Provide the (X, Y) coordinate of the cell's center where the given text is located.  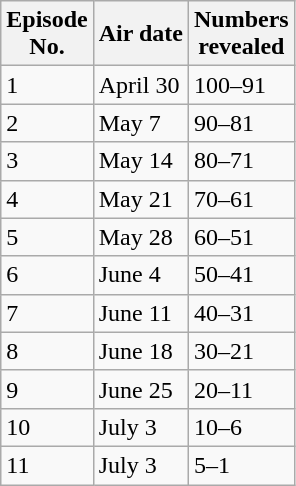
June 25 (140, 389)
20–11 (241, 389)
June 4 (140, 275)
June 18 (140, 351)
May 28 (140, 237)
80–71 (241, 161)
5–1 (241, 465)
100–91 (241, 85)
70–61 (241, 199)
May 7 (140, 123)
Numbersrevealed (241, 34)
9 (47, 389)
April 30 (140, 85)
May 21 (140, 199)
60–51 (241, 237)
90–81 (241, 123)
8 (47, 351)
4 (47, 199)
2 (47, 123)
EpisodeNo. (47, 34)
7 (47, 313)
1 (47, 85)
6 (47, 275)
10 (47, 427)
40–31 (241, 313)
50–41 (241, 275)
11 (47, 465)
10–6 (241, 427)
3 (47, 161)
30–21 (241, 351)
5 (47, 237)
June 11 (140, 313)
May 14 (140, 161)
Air date (140, 34)
